Provide the [x, y] coordinate of the cell's center where the given text is located.  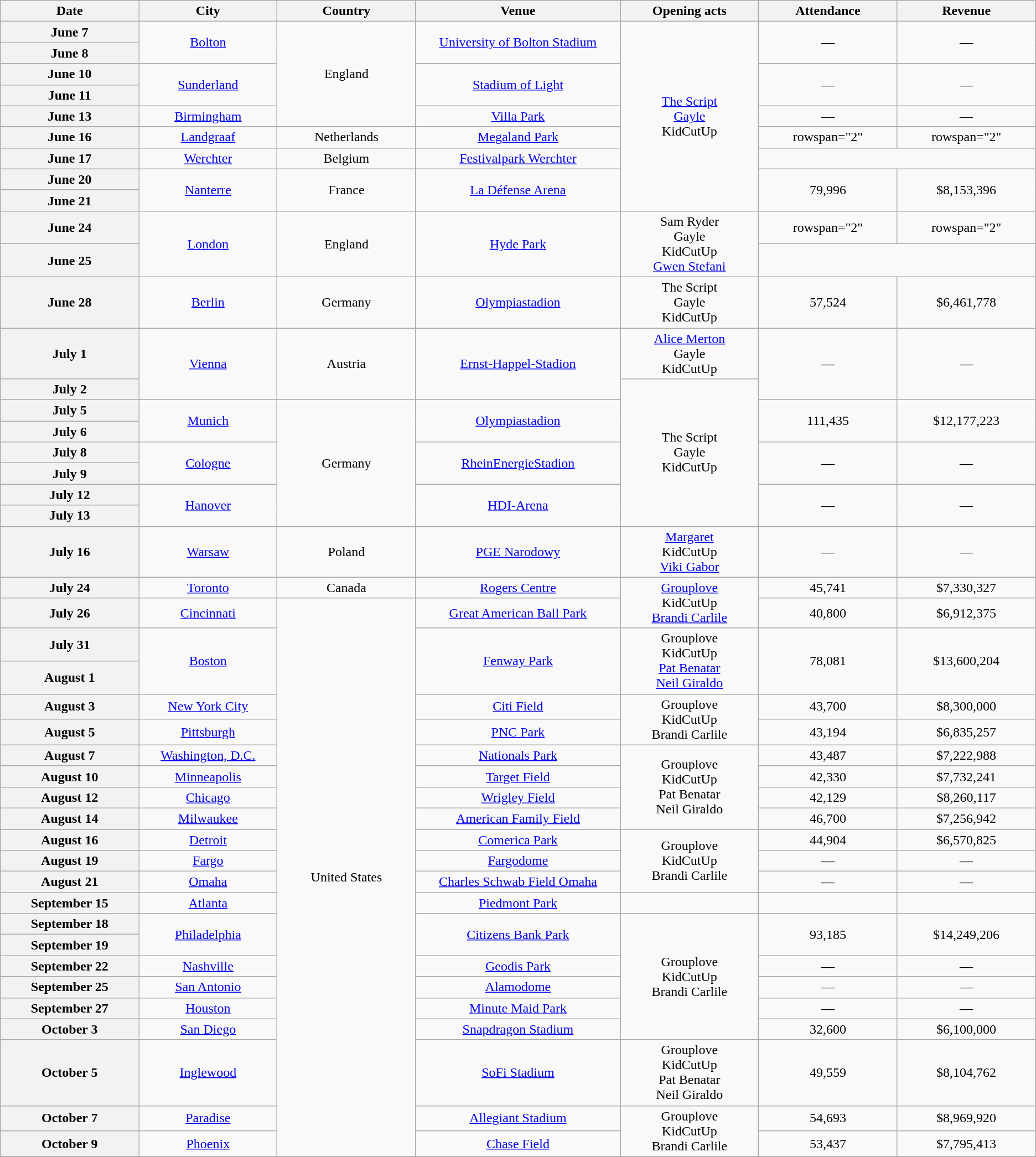
June 17 [70, 158]
August 7 [70, 755]
Landgraaf [208, 137]
June 8 [70, 53]
$7,222,988 [966, 755]
53,437 [828, 1144]
September 18 [70, 924]
42,129 [828, 797]
August 19 [70, 861]
August 12 [70, 797]
Milwaukee [208, 818]
Netherlands [346, 137]
Festivalpark Werchter [518, 158]
$7,732,241 [966, 776]
June 7 [70, 32]
Venue [518, 11]
July 2 [70, 390]
August 10 [70, 776]
Minute Maid Park [518, 1008]
Great American Ball Park [518, 613]
Atlanta [208, 903]
Country [346, 11]
Pittsburgh [208, 732]
$6,100,000 [966, 1029]
Boston [208, 661]
HDI-Arena [518, 505]
Alamodome [518, 987]
July 24 [70, 588]
United States [346, 878]
Piedmont Park [518, 903]
42,330 [828, 776]
Munich [208, 421]
London [208, 243]
$12,177,223 [966, 421]
San Antonio [208, 987]
La Défense Arena [518, 190]
Date [70, 11]
August 16 [70, 839]
Snapdragon Stadium [518, 1029]
PNC Park [518, 732]
Austria [346, 364]
July 1 [70, 353]
Belgium [346, 158]
August 14 [70, 818]
Washington, D.C. [208, 755]
45,741 [828, 588]
Warsaw [208, 552]
57,524 [828, 302]
August 3 [70, 707]
September 27 [70, 1008]
Revenue [966, 11]
$8,104,762 [966, 1072]
$8,300,000 [966, 707]
October 5 [70, 1072]
$8,969,920 [966, 1118]
June 10 [70, 74]
93,185 [828, 935]
Nationals Park [518, 755]
June 13 [70, 116]
University of Bolton Stadium [518, 43]
40,800 [828, 613]
June 28 [70, 302]
July 31 [70, 645]
September 25 [70, 987]
78,081 [828, 661]
August 5 [70, 732]
Opening acts [690, 11]
49,559 [828, 1072]
Minneapolis [208, 776]
October 3 [70, 1029]
City [208, 11]
$7,256,942 [966, 818]
Omaha [208, 882]
Fenway Park [518, 661]
July 26 [70, 613]
Nanterre [208, 190]
$14,249,206 [966, 935]
32,600 [828, 1029]
PGE Narodowy [518, 552]
July 16 [70, 552]
June 24 [70, 227]
Cincinnati [208, 613]
July 9 [70, 474]
Toronto [208, 588]
Poland [346, 552]
July 13 [70, 516]
Bolton [208, 43]
Houston [208, 1008]
$13,600,204 [966, 661]
Megaland Park [518, 137]
Charles Schwab Field Omaha [518, 882]
September 22 [70, 966]
Citi Field [518, 707]
$7,795,413 [966, 1144]
Margaret KidCutUp Viki Gabor [690, 552]
June 20 [70, 179]
June 21 [70, 200]
43,194 [828, 732]
August 21 [70, 882]
SoFi Stadium [518, 1072]
Villa Park [518, 116]
Werchter [208, 158]
Paradise [208, 1118]
44,904 [828, 839]
American Family Field [518, 818]
Philadelphia [208, 935]
$6,912,375 [966, 613]
San Diego [208, 1029]
June 16 [70, 137]
Inglewood [208, 1072]
Chicago [208, 797]
$6,835,257 [966, 732]
RheinEnergieStadion [518, 463]
October 9 [70, 1144]
$6,570,825 [966, 839]
Geodis Park [518, 966]
Citizens Bank Park [518, 935]
Cologne [208, 463]
Fargodome [518, 861]
54,693 [828, 1118]
$6,461,778 [966, 302]
Phoenix [208, 1144]
Comerica Park [518, 839]
Sam RyderGayleKidCutUpGwen Stefani [690, 243]
Detroit [208, 839]
$7,330,327 [966, 588]
June 25 [70, 261]
Sunderland [208, 85]
July 6 [70, 432]
$8,260,117 [966, 797]
Berlin [208, 302]
Fargo [208, 861]
July 5 [70, 411]
June 11 [70, 95]
79,996 [828, 190]
September 15 [70, 903]
Allegiant Stadium [518, 1118]
Stadium of Light [518, 85]
Vienna [208, 364]
July 12 [70, 495]
Attendance [828, 11]
GrouploveKidCutUpPat BenatarNeil Giraldo [690, 1072]
Target Field [518, 776]
Chase Field [518, 1144]
August 1 [70, 678]
Canada [346, 588]
43,700 [828, 707]
Hanover [208, 505]
Hyde Park [518, 243]
43,487 [828, 755]
Rogers Centre [518, 588]
New York City [208, 707]
July 8 [70, 453]
Alice MertonGayleKidCutUp [690, 353]
46,700 [828, 818]
Ernst-Happel-Stadion [518, 364]
Wrigley Field [518, 797]
France [346, 190]
October 7 [70, 1118]
Birmingham [208, 116]
Nashville [208, 966]
$8,153,396 [966, 190]
111,435 [828, 421]
September 19 [70, 945]
